Provide the [X, Y] coordinate of the cell's center where the given text is located.  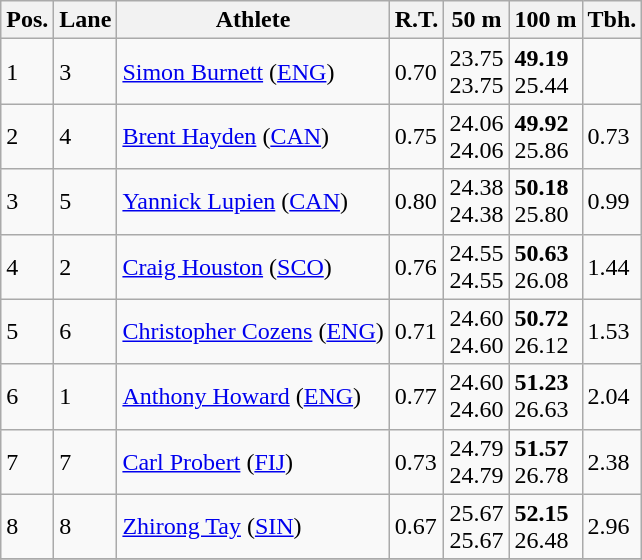
51.5726.78 [546, 462]
23.7523.75 [476, 72]
100 m [546, 20]
Simon Burnett (ENG) [253, 72]
Yannick Lupien (CAN) [253, 202]
49.1925.44 [546, 72]
24.5524.55 [476, 266]
51.2326.63 [546, 396]
Athlete [253, 20]
0.67 [416, 526]
2.38 [612, 462]
0.80 [416, 202]
1.44 [612, 266]
Brent Hayden (CAN) [253, 136]
0.99 [612, 202]
Pos. [28, 20]
49.9225.86 [546, 136]
Zhirong Tay (SIN) [253, 526]
0.71 [416, 332]
50.6326.08 [546, 266]
24.0624.06 [476, 136]
0.70 [416, 72]
Carl Probert (FIJ) [253, 462]
Anthony Howard (ENG) [253, 396]
24.7924.79 [476, 462]
50.1825.80 [546, 202]
52.1526.48 [546, 526]
0.76 [416, 266]
25.6725.67 [476, 526]
Lane [86, 20]
50 m [476, 20]
R.T. [416, 20]
1.53 [612, 332]
50.7226.12 [546, 332]
Christopher Cozens (ENG) [253, 332]
Tbh. [612, 20]
0.77 [416, 396]
2.96 [612, 526]
Craig Houston (SCO) [253, 266]
2.04 [612, 396]
24.3824.38 [476, 202]
0.75 [416, 136]
